Scan for the cell matching the given text and deliver its [X, Y] coordinate at center. 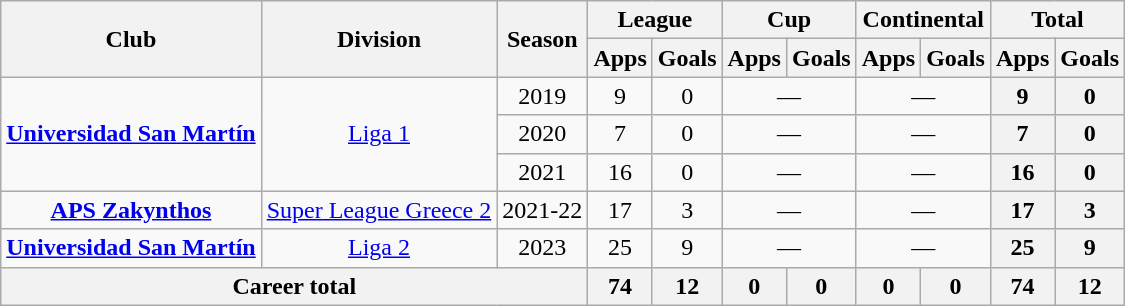
Liga 1 [379, 134]
Season [542, 39]
2021 [542, 172]
2020 [542, 134]
Liga 2 [379, 248]
League [655, 20]
Continental [923, 20]
2019 [542, 96]
Super League Greece 2 [379, 210]
Division [379, 39]
2021-22 [542, 210]
2023 [542, 248]
APS Zakynthos [131, 210]
Total [1057, 20]
Club [131, 39]
Cup [789, 20]
Career total [294, 286]
